Search for the cell housing the specified text and yield its (X, Y) center coordinate. 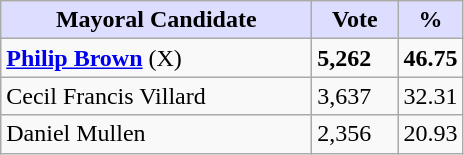
20.93 (430, 134)
Vote (355, 20)
32.31 (430, 96)
5,262 (355, 58)
Cecil Francis Villard (156, 96)
3,637 (355, 96)
Mayoral Candidate (156, 20)
46.75 (430, 58)
% (430, 20)
2,356 (355, 134)
Philip Brown (X) (156, 58)
Daniel Mullen (156, 134)
